Scan for the cell matching the given text and deliver its (x, y) coordinate at center. 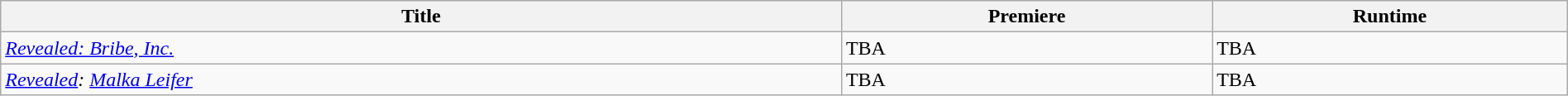
Title (422, 17)
Revealed: Bribe, Inc. (422, 48)
Runtime (1390, 17)
Premiere (1026, 17)
Revealed: Malka Leifer (422, 79)
